From the cell containing the given text, extract its center point as (X, Y) coordinate. 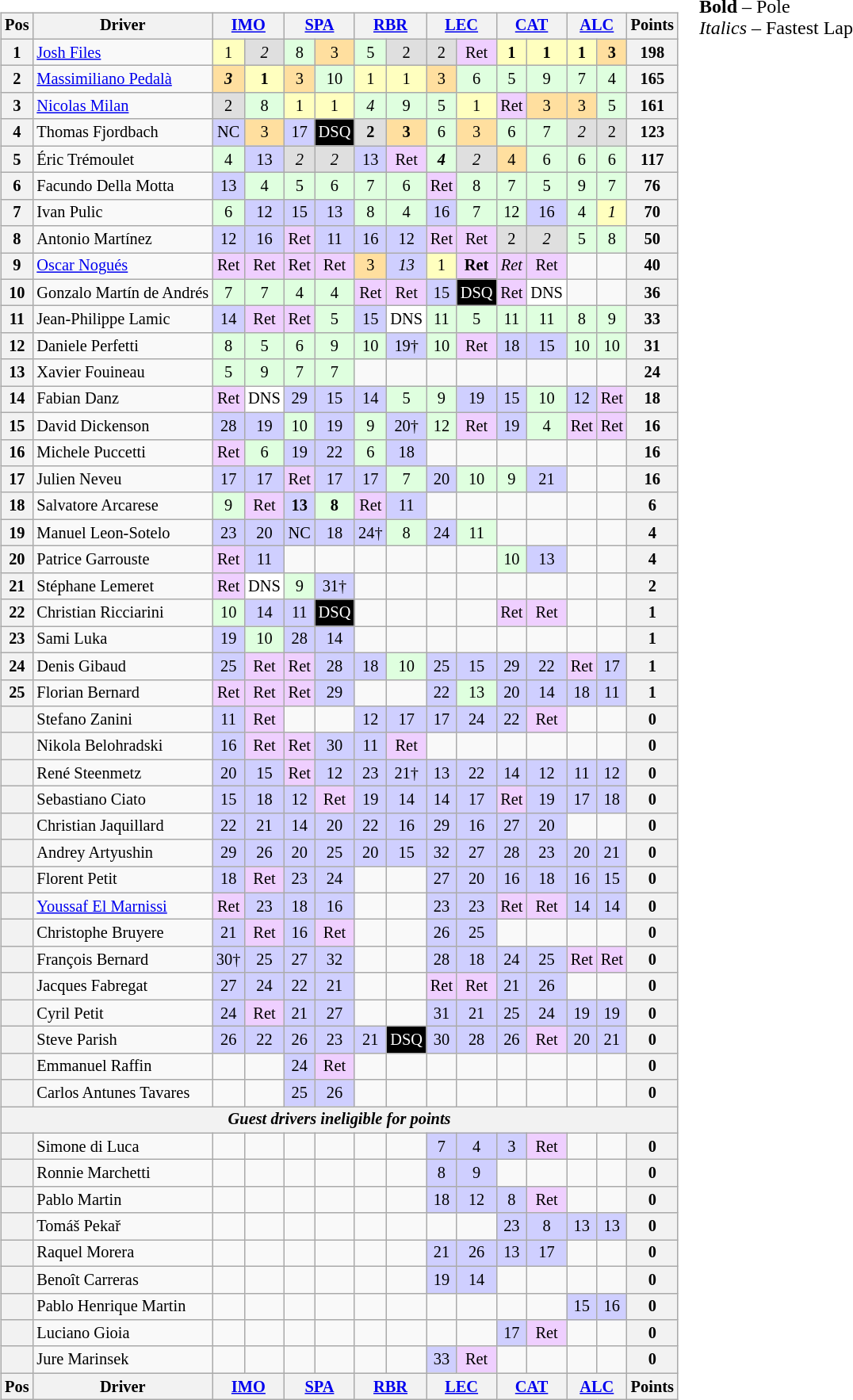
Carlos Antunes Tavares (122, 1093)
Salvatore Arcarese (122, 506)
Raquel Morera (122, 1253)
31† (335, 586)
Manuel Leon-Sotelo (122, 533)
Andrey Artyushin (122, 853)
161 (652, 106)
Denis Gibaud (122, 666)
Jacques Fabregat (122, 986)
Nikola Belohradski (122, 746)
Nicolas Milan (122, 106)
Christophe Bruyere (122, 933)
24† (370, 533)
David Dickenson (122, 426)
Sebastiano Ciato (122, 800)
50 (652, 239)
Thomas Fjordbach (122, 132)
Christian Jaquillard (122, 826)
21† (406, 773)
Patrice Garrouste (122, 560)
Julien Neveu (122, 480)
Michele Puccetti (122, 453)
Emmanuel Raffin (122, 1066)
Oscar Nogués (122, 266)
René Steenmetz (122, 773)
Cyril Petit (122, 1013)
70 (652, 212)
Guest drivers ineligible for points (339, 1120)
30† (228, 960)
Massimiliano Pedalà (122, 79)
Jean-Philippe Lamic (122, 319)
Sami Luka (122, 640)
Tomáš Pekař (122, 1226)
Facundo Della Motta (122, 186)
Youssaf El Marnissi (122, 906)
Antonio Martínez (122, 239)
Jure Marinsek (122, 1360)
Florent Petit (122, 880)
198 (652, 52)
Florian Bernard (122, 693)
123 (652, 132)
Benoît Carreras (122, 1280)
Josh Files (122, 52)
20† (406, 426)
40 (652, 266)
Xavier Fouineau (122, 373)
165 (652, 79)
19† (406, 346)
Steve Parish (122, 1040)
Stefano Zanini (122, 720)
Daniele Perfetti (122, 346)
Gonzalo Martín de Andrés (122, 293)
Christian Ricciarini (122, 613)
Simone di Luca (122, 1146)
Stéphane Lemeret (122, 586)
Ivan Pulic (122, 212)
Luciano Gioia (122, 1333)
François Bernard (122, 960)
Éric Trémoulet (122, 159)
76 (652, 186)
Pablo Martin (122, 1200)
Ronnie Marchetti (122, 1173)
Fabian Danz (122, 400)
117 (652, 159)
36 (652, 293)
Pablo Henrique Martin (122, 1306)
